Find where the given text appears and provide that cell's center as [x, y] coordinate. 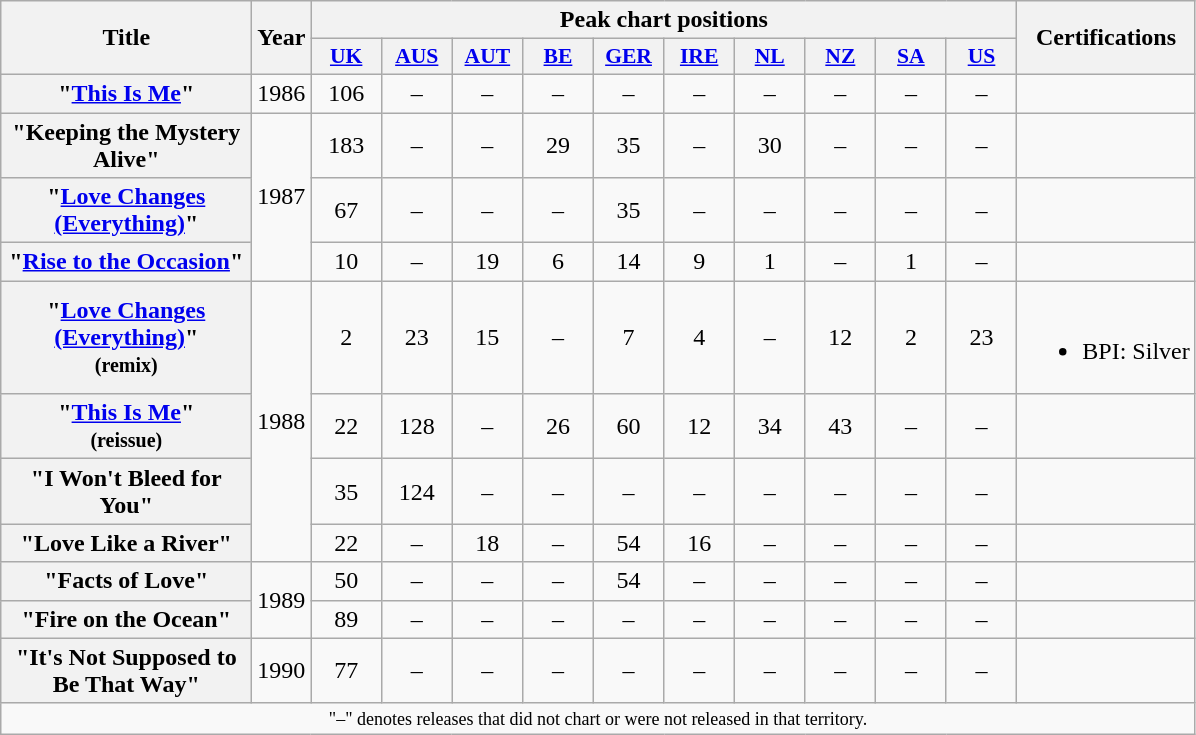
NL [770, 57]
SA [912, 57]
"Keeping the Mystery Alive" [126, 144]
"It's Not Supposed to Be That Way" [126, 670]
50 [346, 581]
AUS [416, 57]
1988 [282, 422]
16 [700, 543]
128 [416, 426]
67 [346, 210]
"Love Like a River" [126, 543]
1989 [282, 600]
Certifications [1106, 38]
26 [558, 426]
43 [840, 426]
1990 [282, 670]
6 [558, 262]
60 [628, 426]
106 [346, 93]
"Fire on the Ocean" [126, 619]
US [982, 57]
19 [488, 262]
NZ [840, 57]
AUT [488, 57]
"I Won't Bleed for You" [126, 492]
GER [628, 57]
IRE [700, 57]
Peak chart positions [664, 20]
89 [346, 619]
"This Is Me" (reissue) [126, 426]
14 [628, 262]
10 [346, 262]
18 [488, 543]
BE [558, 57]
7 [628, 338]
15 [488, 338]
9 [700, 262]
"–" denotes releases that did not chart or were not released in that territory. [598, 718]
1987 [282, 196]
"This Is Me" [126, 93]
30 [770, 144]
BPI: Silver [1106, 338]
Year [282, 38]
34 [770, 426]
Title [126, 38]
"Love Changes (Everything)" (remix) [126, 338]
124 [416, 492]
4 [700, 338]
1986 [282, 93]
"Love Changes (Everything)" [126, 210]
77 [346, 670]
183 [346, 144]
UK [346, 57]
"Rise to the Occasion" [126, 262]
29 [558, 144]
"Facts of Love" [126, 581]
